Extract the (X, Y) coordinate from the center of the cell holding the provided text.  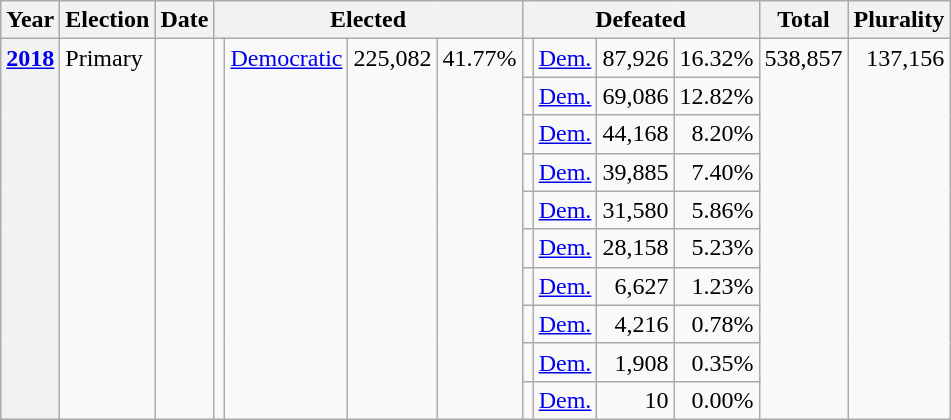
16.32% (716, 58)
Year (30, 20)
6,627 (636, 286)
Primary (108, 230)
31,580 (636, 210)
538,857 (804, 230)
8.20% (716, 134)
5.23% (716, 248)
137,156 (899, 230)
Defeated (640, 20)
0.35% (716, 362)
28,158 (636, 248)
1.23% (716, 286)
41.77% (480, 230)
Election (108, 20)
Democratic (286, 230)
69,086 (636, 96)
1,908 (636, 362)
0.78% (716, 324)
Total (804, 20)
Elected (368, 20)
4,216 (636, 324)
10 (636, 400)
5.86% (716, 210)
87,926 (636, 58)
12.82% (716, 96)
7.40% (716, 172)
2018 (30, 230)
39,885 (636, 172)
44,168 (636, 134)
Plurality (899, 20)
Date (184, 20)
0.00% (716, 400)
225,082 (392, 230)
